Return the [x, y] coordinate for the center point of the cell that contains the specified text.  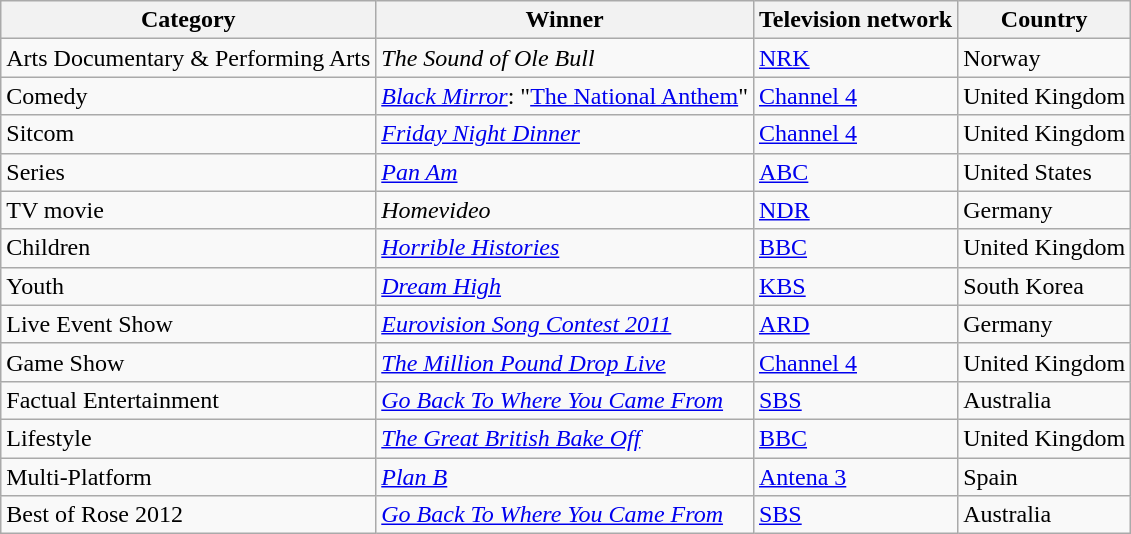
Friday Night Dinner [565, 134]
ARD [855, 324]
Arts Documentary & Performing Arts [188, 58]
Black Mirror: "The National Anthem" [565, 96]
Best of Rose 2012 [188, 515]
Television network [855, 20]
Eurovision Song Contest 2011 [565, 324]
Horrible Histories [565, 248]
NRK [855, 58]
TV movie [188, 210]
Dream High [565, 286]
Children [188, 248]
Comedy [188, 96]
ABC [855, 172]
Youth [188, 286]
Factual Entertainment [188, 400]
Norway [1044, 58]
Winner [565, 20]
Spain [1044, 477]
NDR [855, 210]
Sitcom [188, 134]
Game Show [188, 362]
Plan B [565, 477]
Lifestyle [188, 438]
Multi-Platform [188, 477]
Pan Am [565, 172]
Live Event Show [188, 324]
South Korea [1044, 286]
The Great British Bake Off [565, 438]
United States [1044, 172]
Series [188, 172]
Category [188, 20]
Country [1044, 20]
Homevideo [565, 210]
KBS [855, 286]
Antena 3 [855, 477]
The Million Pound Drop Live [565, 362]
The Sound of Ole Bull [565, 58]
